From the cell containing the given text, extract its center point as (x, y) coordinate. 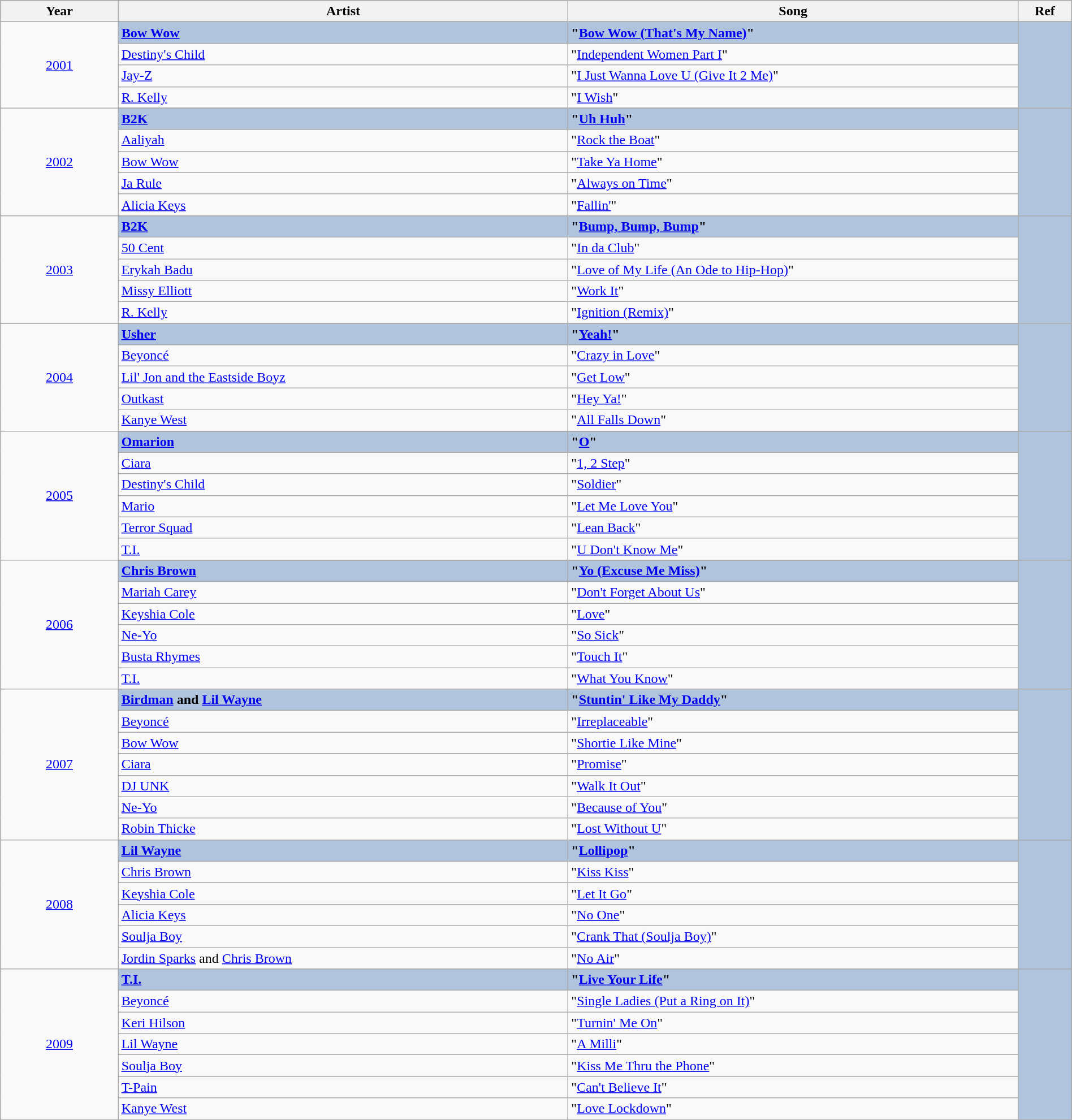
"Take Ya Home" (793, 162)
2007 (59, 764)
"Work It" (793, 291)
"Always on Time" (793, 183)
2002 (59, 162)
"Because of You" (793, 807)
Ja Rule (343, 183)
"Independent Women Part I" (793, 54)
"What You Know" (793, 678)
"I Wish" (793, 97)
Ref (1045, 11)
Outkast (343, 399)
DJ UNK (343, 786)
"Crazy in Love" (793, 356)
T-Pain (343, 1087)
"Irreplaceable" (793, 721)
"Kiss Kiss" (793, 872)
Birdman and Lil Wayne (343, 700)
"No One" (793, 915)
Terror Squad (343, 527)
2006 (59, 624)
Busta Rhymes (343, 657)
Year (59, 11)
"Hey Ya!" (793, 399)
"Single Ladies (Put a Ring on It)" (793, 1001)
Lil' Jon and the Eastside Boyz (343, 377)
"Don't Forget About Us" (793, 592)
"No Air" (793, 958)
"Stuntin' Like My Daddy" (793, 700)
"Yo (Excuse Me Miss)" (793, 570)
Keri Hilson (343, 1023)
Artist (343, 11)
50 Cent (343, 248)
"Can't Believe It" (793, 1087)
Omarion (343, 442)
"Ignition (Remix)" (793, 313)
2001 (59, 65)
"Lean Back" (793, 527)
"Yeah!" (793, 334)
2003 (59, 269)
"Uh Huh" (793, 119)
Mario (343, 506)
"Get Low" (793, 377)
"Let Me Love You" (793, 506)
"Live Your Life" (793, 980)
2004 (59, 377)
"Let It Go" (793, 893)
Missy Elliott (343, 291)
Erykah Badu (343, 270)
"Love Lockdown" (793, 1109)
"So Sick" (793, 635)
"U Don't Know Me" (793, 549)
Song (793, 11)
"Promise" (793, 764)
"Crank That (Soulja Boy)" (793, 936)
2009 (59, 1044)
"Rock the Boat" (793, 140)
"1, 2 Step" (793, 463)
"O" (793, 442)
Mariah Carey (343, 592)
2008 (59, 904)
"Lollipop" (793, 850)
"Walk It Out" (793, 786)
Robin Thicke (343, 829)
"Turnin' Me On" (793, 1023)
Usher (343, 334)
"Bump, Bump, Bump" (793, 226)
Jay-Z (343, 76)
"Lost Without U" (793, 829)
"Kiss Me Thru the Phone" (793, 1066)
"I Just Wanna Love U (Give It 2 Me)" (793, 76)
"Love of My Life (An Ode to Hip-Hop)" (793, 270)
Aaliyah (343, 140)
"In da Club" (793, 248)
"Love" (793, 613)
2005 (59, 495)
"Touch It" (793, 657)
"A Milli" (793, 1044)
Jordin Sparks and Chris Brown (343, 958)
"All Falls Down" (793, 420)
"Fallin'" (793, 205)
"Shortie Like Mine" (793, 743)
"Bow Wow (That's My Name)" (793, 33)
"Soldier" (793, 485)
